Search for the cell housing the specified text and yield its (x, y) center coordinate. 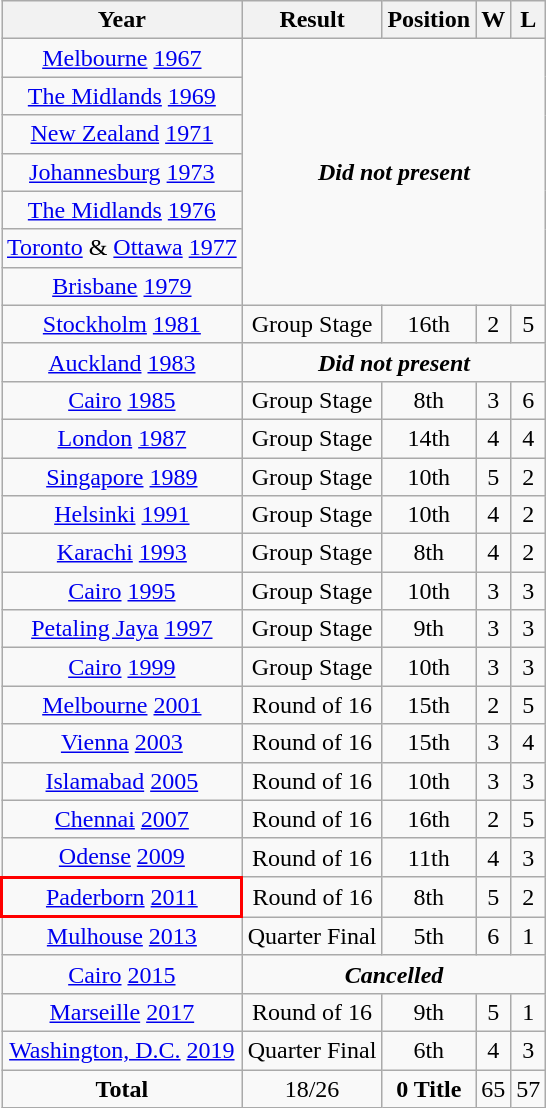
Auckland 1983 (122, 362)
Chennai 2007 (122, 819)
Vienna 2003 (122, 743)
Stockholm 1981 (122, 324)
Petaling Jaya 1997 (122, 629)
Islamabad 2005 (122, 781)
Cairo 1995 (122, 591)
Marseille 2017 (122, 1012)
Paderborn 2011 (122, 897)
Brisbane 1979 (122, 286)
The Midlands 1976 (122, 210)
Cairo 1999 (122, 667)
Mulhouse 2013 (122, 936)
5th (429, 936)
Helsinki 1991 (122, 515)
Karachi 1993 (122, 553)
Johannesburg 1973 (122, 172)
London 1987 (122, 438)
Melbourne 1967 (122, 58)
The Midlands 1969 (122, 96)
0 Title (429, 1089)
65 (494, 1089)
W (494, 20)
14th (429, 438)
Washington, D.C. 2019 (122, 1050)
L (528, 20)
Cancelled (394, 974)
Singapore 1989 (122, 477)
Year (122, 20)
Toronto & Ottawa 1977 (122, 248)
Melbourne 2001 (122, 705)
Cairo 2015 (122, 974)
11th (429, 858)
57 (528, 1089)
Total (122, 1089)
New Zealand 1971 (122, 134)
Cairo 1985 (122, 400)
Odense 2009 (122, 858)
6th (429, 1050)
Position (429, 20)
18/26 (312, 1089)
Result (312, 20)
